Determine the [x, y] coordinate at the center of the cell enclosing the given text.  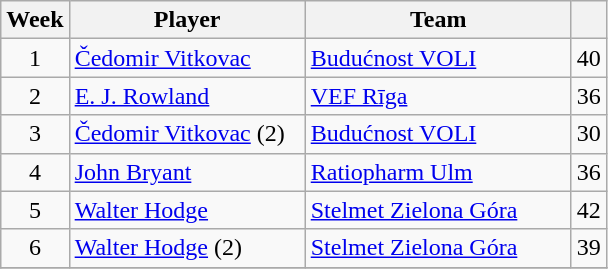
Team [438, 20]
39 [588, 248]
VEF Rīga [438, 96]
Walter Hodge (2) [187, 248]
40 [588, 58]
30 [588, 134]
Ratiopharm Ulm [438, 172]
Walter Hodge [187, 210]
6 [35, 248]
John Bryant [187, 172]
Čedomir Vitkovac (2) [187, 134]
2 [35, 96]
Week [35, 20]
1 [35, 58]
E. J. Rowland [187, 96]
5 [35, 210]
4 [35, 172]
42 [588, 210]
3 [35, 134]
Player [187, 20]
Čedomir Vitkovac [187, 58]
